Locate the cell with the specified text and output its (x, y) center coordinate. 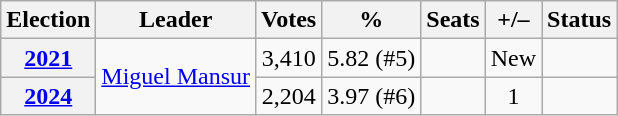
2021 (48, 58)
Miguel Mansur (176, 77)
Status (580, 20)
3,410 (289, 58)
1 (513, 96)
3.97 (#6) (372, 96)
Votes (289, 20)
New (513, 58)
+/– (513, 20)
Election (48, 20)
5.82 (#5) (372, 58)
2024 (48, 96)
2,204 (289, 96)
Seats (453, 20)
Leader (176, 20)
% (372, 20)
